Capture the cell that displays the provided text and extract its [X, Y] central coordinate. 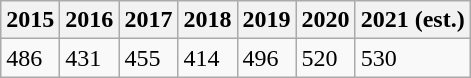
520 [326, 58]
2019 [266, 20]
414 [208, 58]
2017 [148, 20]
496 [266, 58]
431 [90, 58]
2016 [90, 20]
2018 [208, 20]
2015 [30, 20]
486 [30, 58]
2021 (est.) [412, 20]
2020 [326, 20]
530 [412, 58]
455 [148, 58]
